From the cell containing the given text, extract its center point as (X, Y) coordinate. 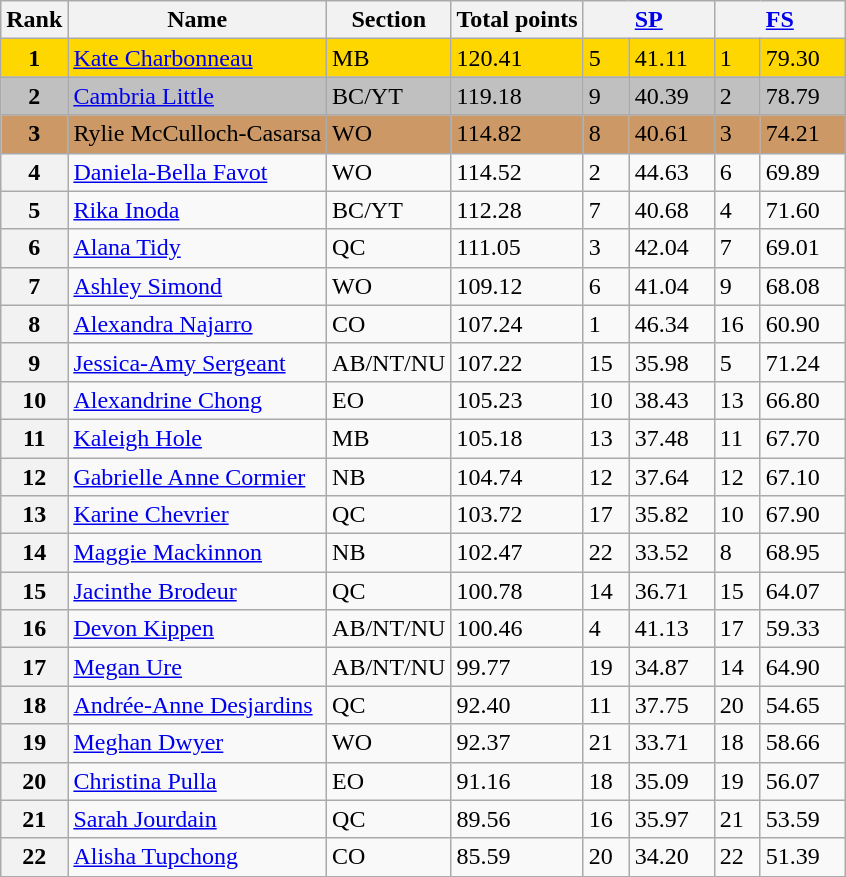
38.43 (672, 400)
34.20 (672, 857)
Megan Ure (198, 667)
Kate Charbonneau (198, 58)
67.10 (802, 477)
100.78 (517, 591)
71.60 (802, 210)
Rank (34, 20)
41.04 (672, 286)
40.68 (672, 210)
100.46 (517, 629)
112.28 (517, 210)
Cambria Little (198, 96)
105.23 (517, 400)
37.48 (672, 438)
64.07 (802, 591)
58.66 (802, 743)
Andrée-Anne Desjardins (198, 705)
66.80 (802, 400)
60.90 (802, 324)
Alexandra Najarro (198, 324)
109.12 (517, 286)
107.24 (517, 324)
Section (389, 20)
Devon Kippen (198, 629)
92.37 (517, 743)
68.08 (802, 286)
Sarah Jourdain (198, 819)
35.09 (672, 781)
SP (648, 20)
46.34 (672, 324)
64.90 (802, 667)
40.39 (672, 96)
FS (780, 20)
111.05 (517, 248)
Jessica-Amy Sergeant (198, 362)
59.33 (802, 629)
67.70 (802, 438)
Alexandrine Chong (198, 400)
Ashley Simond (198, 286)
Kaleigh Hole (198, 438)
Jacinthe Brodeur (198, 591)
Gabrielle Anne Cormier (198, 477)
68.95 (802, 553)
44.63 (672, 172)
33.71 (672, 743)
99.77 (517, 667)
33.52 (672, 553)
34.87 (672, 667)
119.18 (517, 96)
114.52 (517, 172)
Maggie Mackinnon (198, 553)
92.40 (517, 705)
78.79 (802, 96)
Alisha Tupchong (198, 857)
35.98 (672, 362)
51.39 (802, 857)
53.59 (802, 819)
69.01 (802, 248)
35.97 (672, 819)
102.47 (517, 553)
Meghan Dwyer (198, 743)
107.22 (517, 362)
40.61 (672, 134)
Total points (517, 20)
114.82 (517, 134)
85.59 (517, 857)
104.74 (517, 477)
54.65 (802, 705)
71.24 (802, 362)
74.21 (802, 134)
41.13 (672, 629)
56.07 (802, 781)
Daniela-Bella Favot (198, 172)
Rylie McCulloch-Casarsa (198, 134)
36.71 (672, 591)
Name (198, 20)
Karine Chevrier (198, 515)
67.90 (802, 515)
Rika Inoda (198, 210)
37.64 (672, 477)
69.89 (802, 172)
89.56 (517, 819)
41.11 (672, 58)
Alana Tidy (198, 248)
37.75 (672, 705)
120.41 (517, 58)
42.04 (672, 248)
79.30 (802, 58)
35.82 (672, 515)
Christina Pulla (198, 781)
91.16 (517, 781)
103.72 (517, 515)
105.18 (517, 438)
